Extract the [x, y] coordinate from the center of the cell holding the provided text.  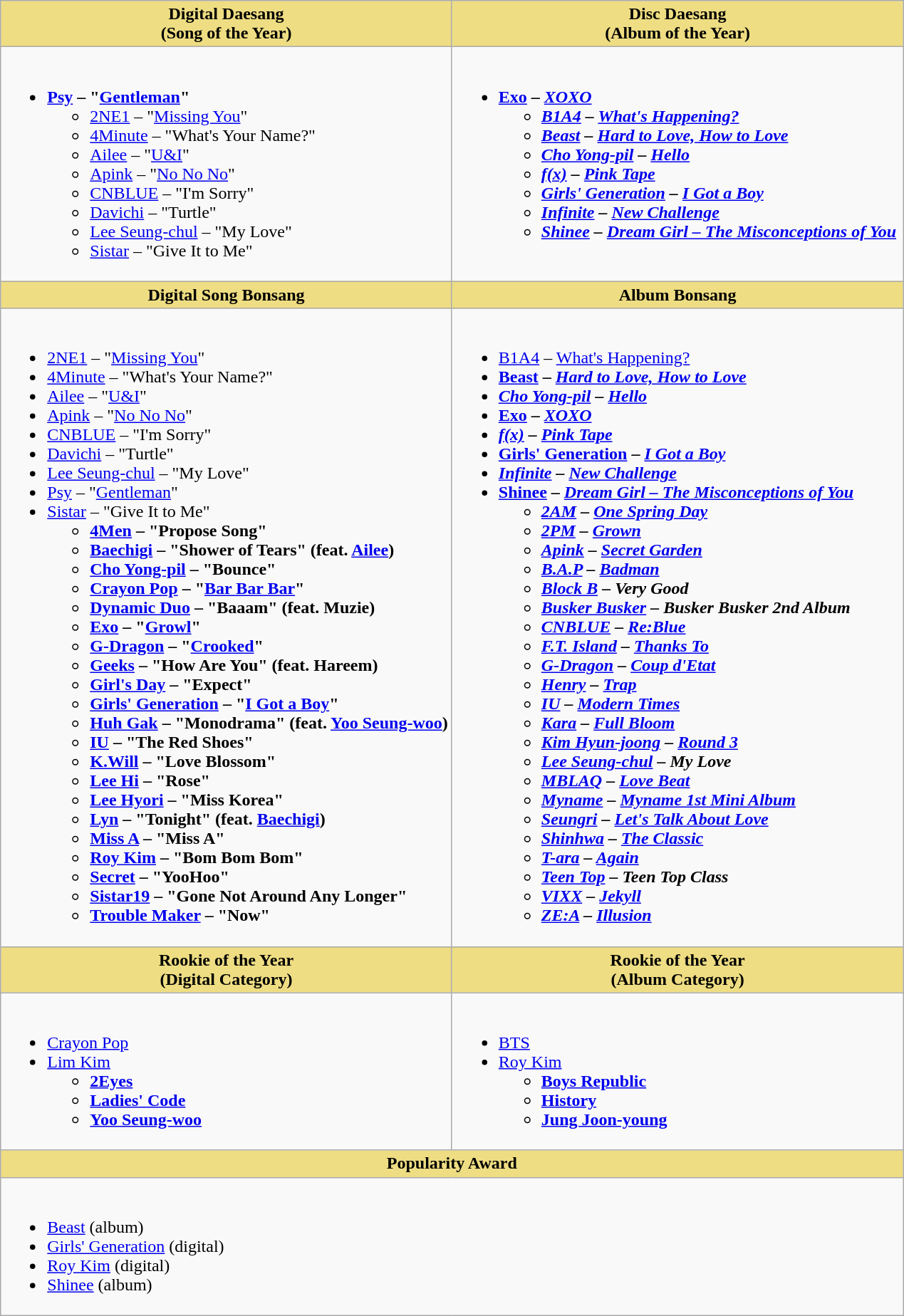
Beast (album)Girls' Generation (digital)Roy Kim (digital)Shinee (album) [452, 1246]
Rookie of the Year(Album Category) [677, 970]
BTSRoy KimBoys RepublicHistoryJung Joon-young [677, 1071]
Disc Daesang(Album of the Year) [677, 24]
Popularity Award [452, 1164]
Album Bonsang [677, 295]
Digital Daesang(Song of the Year) [227, 24]
Crayon PopLim Kim2EyesLadies' CodeYoo Seung-woo [227, 1071]
Rookie of the Year(Digital Category) [227, 970]
Digital Song Bonsang [227, 295]
